Scan for the cell matching the given text and deliver its [X, Y] coordinate at center. 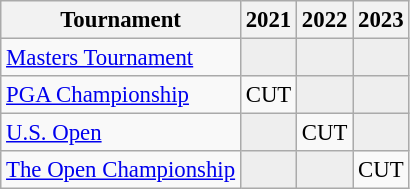
Tournament [121, 20]
Masters Tournament [121, 58]
The Open Championship [121, 170]
U.S. Open [121, 133]
2023 [381, 20]
2021 [268, 20]
2022 [325, 20]
PGA Championship [121, 95]
